Capture the cell that displays the provided text and extract its [X, Y] central coordinate. 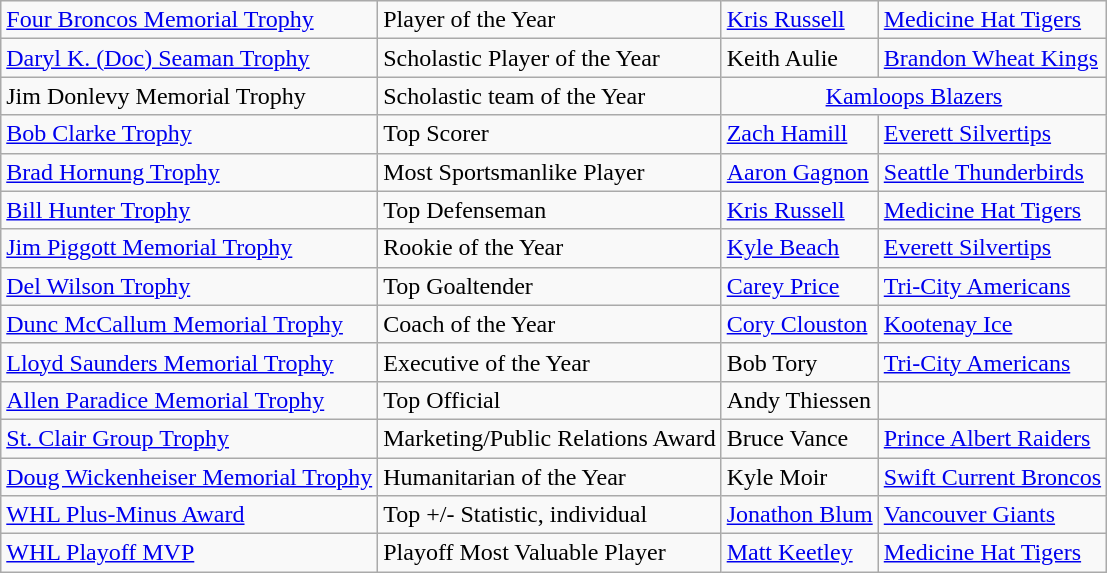
Kamloops Blazers [914, 96]
Matt Keetley [800, 553]
Playoff Most Valuable Player [550, 553]
Executive of the Year [550, 362]
Player of the Year [550, 20]
Bill Hunter Trophy [190, 210]
Bruce Vance [800, 438]
Kyle Moir [800, 477]
Top Scorer [550, 134]
Scholastic Player of the Year [550, 58]
Jonathon Blum [800, 515]
Top Goaltender [550, 286]
Bob Clarke Trophy [190, 134]
Jim Piggott Memorial Trophy [190, 248]
Top +/- Statistic, individual [550, 515]
Zach Hamill [800, 134]
Lloyd Saunders Memorial Trophy [190, 362]
WHL Plus-Minus Award [190, 515]
Seattle Thunderbirds [992, 172]
Prince Albert Raiders [992, 438]
St. Clair Group Trophy [190, 438]
Marketing/Public Relations Award [550, 438]
Scholastic team of the Year [550, 96]
Keith Aulie [800, 58]
Bob Tory [800, 362]
Kyle Beach [800, 248]
Kootenay Ice [992, 324]
Coach of the Year [550, 324]
Rookie of the Year [550, 248]
Doug Wickenheiser Memorial Trophy [190, 477]
Vancouver Giants [992, 515]
Brandon Wheat Kings [992, 58]
Carey Price [800, 286]
Del Wilson Trophy [190, 286]
Four Broncos Memorial Trophy [190, 20]
Dunc McCallum Memorial Trophy [190, 324]
Swift Current Broncos [992, 477]
Aaron Gagnon [800, 172]
Top Official [550, 400]
Humanitarian of the Year [550, 477]
Jim Donlevy Memorial Trophy [190, 96]
Daryl K. (Doc) Seaman Trophy [190, 58]
Andy Thiessen [800, 400]
WHL Playoff MVP [190, 553]
Top Defenseman [550, 210]
Most Sportsmanlike Player [550, 172]
Cory Clouston [800, 324]
Brad Hornung Trophy [190, 172]
Allen Paradice Memorial Trophy [190, 400]
